Identify which cell holds the provided text, then report its (x, y) central coordinate. 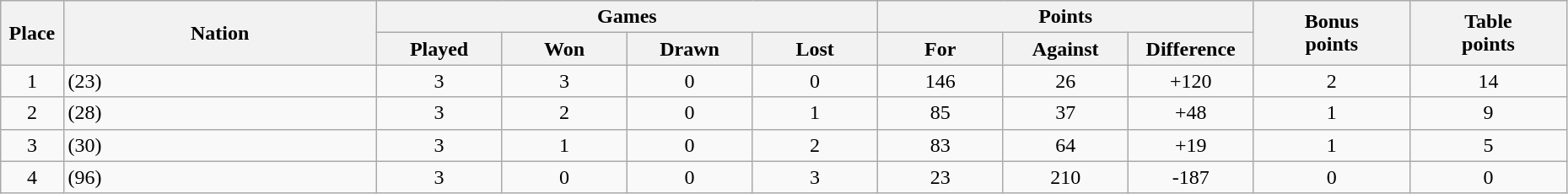
Difference (1191, 49)
85 (940, 113)
146 (940, 81)
Won (565, 49)
64 (1066, 145)
5 (1489, 145)
+48 (1191, 113)
Points (1065, 17)
83 (940, 145)
Played (439, 49)
Against (1066, 49)
Bonuspoints (1332, 33)
Tablepoints (1489, 33)
Nation (219, 33)
Drawn (690, 49)
210 (1066, 177)
4 (32, 177)
For (940, 49)
9 (1489, 113)
-187 (1191, 177)
23 (940, 177)
37 (1066, 113)
Place (32, 33)
+120 (1191, 81)
(96) (219, 177)
(30) (219, 145)
26 (1066, 81)
Lost (815, 49)
14 (1489, 81)
(28) (219, 113)
(23) (219, 81)
+19 (1191, 145)
Games (627, 17)
